Identify which cell holds the provided text, then report its [x, y] central coordinate. 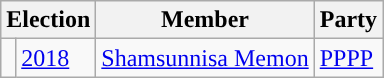
Party [348, 20]
Shamsunnisa Memon [205, 58]
PPPP [348, 58]
Member [205, 20]
Election [48, 20]
2018 [56, 58]
